Determine the [x, y] coordinate at the center of the cell enclosing the given text.  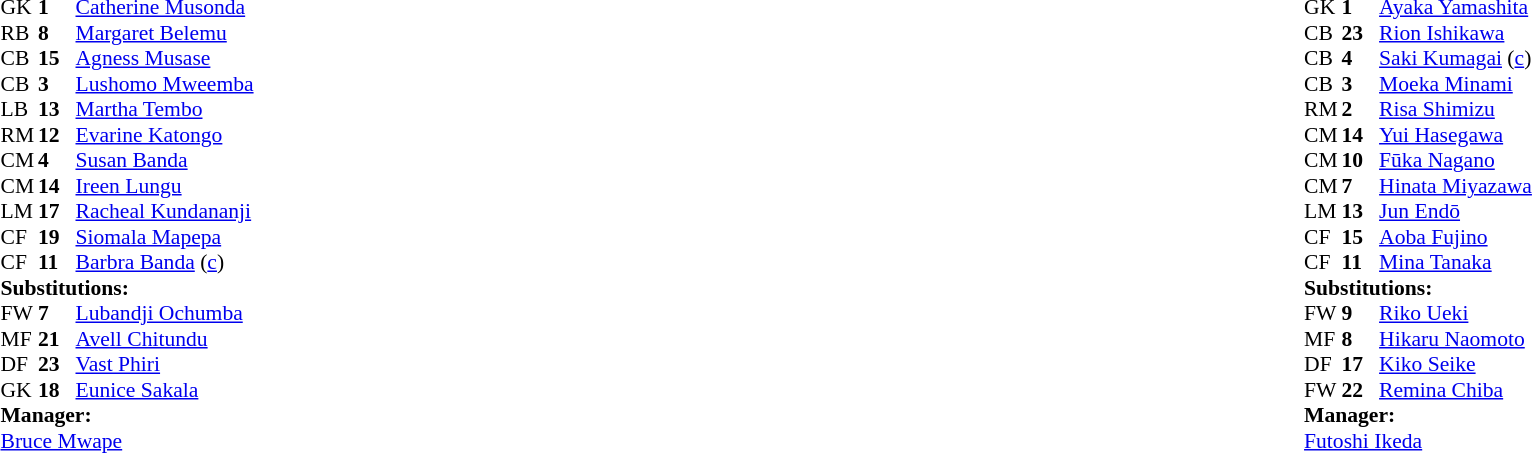
Rion Ishikawa [1456, 33]
Vast Phiri [165, 365]
Hikaru Naomoto [1456, 339]
GK [19, 390]
Hinata Miyazawa [1456, 186]
Risa Shimizu [1456, 109]
Kiko Seike [1456, 365]
Susan Banda [165, 161]
RB [19, 33]
Mina Tanaka [1456, 263]
Siomala Mapepa [165, 237]
Riko Ueki [1456, 313]
Yui Hasegawa [1456, 135]
21 [57, 339]
Avell Chitundu [165, 339]
19 [57, 237]
Lushomo Mweemba [165, 84]
Racheal Kundananji [165, 211]
12 [57, 135]
Jun Endō [1456, 211]
Moeka Minami [1456, 84]
Agness Musase [165, 59]
Remina Chiba [1456, 390]
Saki Kumagai (c) [1456, 59]
Aoba Fujino [1456, 237]
10 [1361, 161]
Eunice Sakala [165, 390]
Barbra Banda (c) [165, 263]
Lubandji Ochumba [165, 313]
Martha Tembo [165, 109]
18 [57, 390]
9 [1361, 313]
Fūka Nagano [1456, 161]
2 [1361, 109]
Ireen Lungu [165, 186]
Margaret Belemu [165, 33]
22 [1361, 390]
LB [19, 109]
Evarine Katongo [165, 135]
